Output the (X, Y) coordinate of the center of the cell containing the given text.  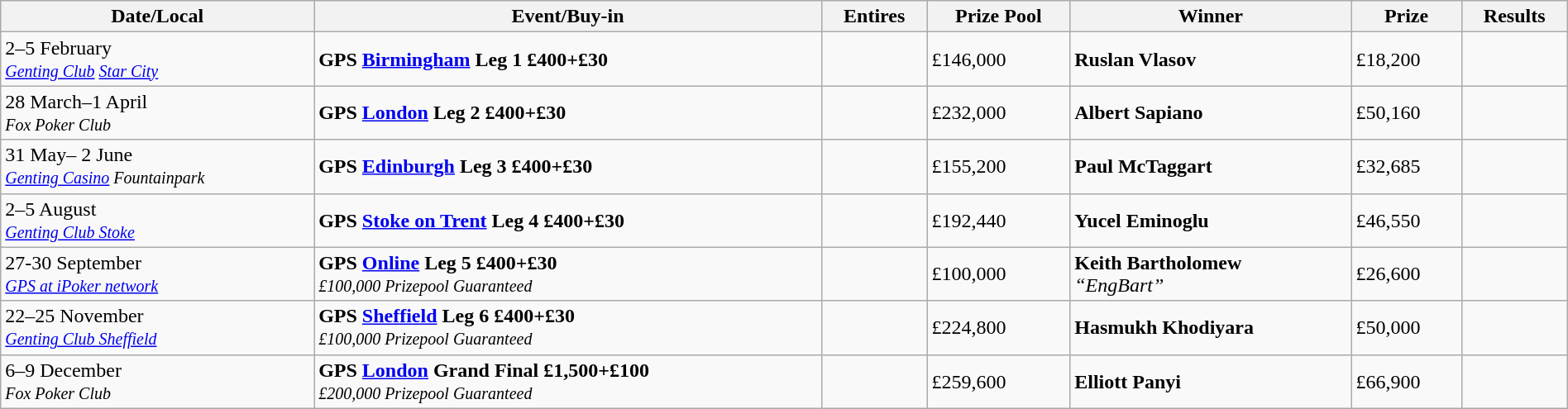
Results (1514, 17)
£192,440 (999, 220)
Keith Bartholomew“EngBart” (1211, 274)
28 March–1 AprilFox Poker Club (157, 112)
£50,160 (1406, 112)
Paul McTaggart (1211, 167)
GPS Birmingham Leg 1 £400+£30 (568, 59)
2–5 FebruaryGenting Club Star City (157, 59)
Prize Pool (999, 17)
Event/Buy-in (568, 17)
6–9 DecemberFox Poker Club (157, 382)
Hasmukh Khodiyara (1211, 327)
22–25 NovemberGenting Club Sheffield (157, 327)
£18,200 (1406, 59)
£50,000 (1406, 327)
£224,800 (999, 327)
Yucel Eminoglu (1211, 220)
GPS London Leg 2 £400+£30 (568, 112)
31 May– 2 JuneGenting Casino Fountainpark (157, 167)
Ruslan Vlasov (1211, 59)
£66,900 (1406, 382)
£259,600 (999, 382)
2–5 AugustGenting Club Stoke (157, 220)
GPS London Grand Final £1,500+£100£200,000 Prizepool Guaranteed (568, 382)
Entires (873, 17)
£32,685 (1406, 167)
Winner (1211, 17)
£146,000 (999, 59)
£232,000 (999, 112)
£26,600 (1406, 274)
Prize (1406, 17)
Date/Local (157, 17)
£100,000 (999, 274)
GPS Sheffield Leg 6 £400+£30£100,000 Prizepool Guaranteed (568, 327)
£155,200 (999, 167)
Albert Sapiano (1211, 112)
Elliott Panyi (1211, 382)
27-30 SeptemberGPS at iPoker network (157, 274)
£46,550 (1406, 220)
GPS Stoke on Trent Leg 4 £400+£30 (568, 220)
GPS Edinburgh Leg 3 £400+£30 (568, 167)
GPS Online Leg 5 £400+£30£100,000 Prizepool Guaranteed (568, 274)
